Detect which cell encompasses the target text, then output its (x, y) center coordinate. 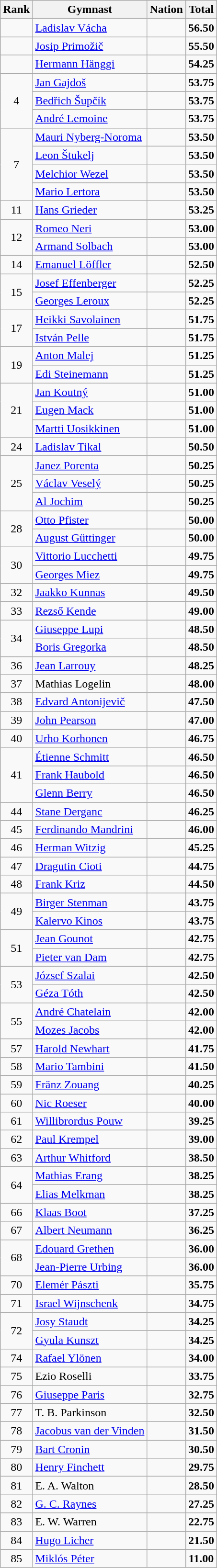
81 (16, 1486)
11 (16, 210)
4 (16, 101)
48.00 (201, 684)
Giuseppe Paris (90, 1395)
Josef Effenberger (90, 283)
Arthur Whitford (90, 1158)
Bedřich Šupčík (90, 101)
Klaas Boot (90, 1212)
45.25 (201, 848)
44.75 (201, 866)
Leon Štukelj (90, 155)
Václav Veselý (90, 483)
76 (16, 1395)
Nic Roeser (90, 1103)
Ladislav Tikal (90, 447)
47.00 (201, 720)
33.75 (201, 1376)
John Pearson (90, 720)
Mauri Nyberg-Noroma (90, 137)
Gyula Kunszt (90, 1340)
30 (16, 565)
Romeo Neri (90, 228)
53 (16, 984)
62 (16, 1139)
Anton Malej (90, 356)
41 (16, 775)
39.00 (201, 1139)
40 (16, 738)
24 (16, 447)
44 (16, 812)
55 (16, 1021)
Bart Cronin (90, 1449)
Glenn Berry (90, 793)
61 (16, 1121)
41.50 (201, 1066)
Emanuel Löffler (90, 265)
21.50 (201, 1540)
Melchior Wezel (90, 173)
Eugen Mack (90, 410)
52.50 (201, 265)
Total (201, 10)
István Pelle (90, 338)
Jan Koutný (90, 392)
39.25 (201, 1121)
Jean-Pierre Urbing (90, 1267)
68 (16, 1258)
Harold Newhart (90, 1048)
Mathias Logelin (90, 684)
28.50 (201, 1486)
Edouard Grethen (90, 1249)
47.50 (201, 702)
38.50 (201, 1158)
66 (16, 1212)
58 (16, 1066)
85 (16, 1558)
80 (16, 1467)
12 (16, 237)
49.00 (201, 611)
40.25 (201, 1084)
Pieter van Dam (90, 957)
22.75 (201, 1522)
Étienne Schmitt (90, 756)
G. C. Raynes (90, 1504)
56.50 (201, 28)
46.25 (201, 812)
28 (16, 529)
15 (16, 292)
59 (16, 1084)
Rafael Ylönen (90, 1358)
Vittorio Lucchetti (90, 556)
Frank Haubold (90, 775)
Mathias Erang (90, 1176)
Paul Krempel (90, 1139)
51 (16, 948)
Ferdinando Mandrini (90, 830)
77 (16, 1413)
34 (16, 638)
Mozes Jacobs (90, 1030)
35.75 (201, 1285)
21 (16, 410)
Giuseppe Lupi (90, 629)
78 (16, 1431)
75 (16, 1376)
Israel Wijnschenk (90, 1303)
Heikki Savolainen (90, 319)
E. A. Walton (90, 1486)
30.50 (201, 1449)
Frank Kriz (90, 884)
34.75 (201, 1303)
36 (16, 666)
Edvard Antonijevič (90, 702)
Martti Uosikkinen (90, 429)
37.25 (201, 1212)
Elias Melkman (90, 1194)
48 (16, 884)
54.25 (201, 64)
49.50 (201, 593)
53.25 (201, 210)
49 (16, 912)
Georges Leroux (90, 301)
Josy Staudt (90, 1321)
46.75 (201, 738)
41.75 (201, 1048)
August Güttinger (90, 538)
83 (16, 1522)
33 (16, 611)
40.00 (201, 1103)
Urho Korhonen (90, 738)
Birger Stenman (90, 902)
Edi Steinemann (90, 374)
46 (16, 848)
Georges Miez (90, 575)
Otto Pfister (90, 519)
Willibrordus Pouw (90, 1121)
József Szalai (90, 975)
63 (16, 1158)
45 (16, 830)
Ezio Roselli (90, 1376)
48.25 (201, 666)
39 (16, 720)
Jaakko Kunnas (90, 593)
27.25 (201, 1504)
T. B. Parkinson (90, 1413)
Albert Neumann (90, 1230)
47 (16, 866)
André Chatelain (90, 1012)
74 (16, 1358)
Hugo Licher (90, 1540)
Stane Derganc (90, 812)
46.00 (201, 830)
Jean Larrouy (90, 666)
72 (16, 1331)
Rank (16, 10)
Mario Tambini (90, 1066)
7 (16, 164)
Josip Primožič (90, 46)
Herman Witzig (90, 848)
25 (16, 483)
Jan Gajdoš (90, 82)
38 (16, 702)
Hans Grieder (90, 210)
Jean Gounot (90, 939)
64 (16, 1185)
Jacobus van der Vinden (90, 1431)
Rezső Kende (90, 611)
71 (16, 1303)
Kalervo Kinos (90, 921)
19 (16, 365)
Henry Finchett (90, 1467)
Elemér Pászti (90, 1285)
11.00 (201, 1558)
32 (16, 593)
E. W. Warren (90, 1522)
60 (16, 1103)
84 (16, 1540)
50.50 (201, 447)
79 (16, 1449)
67 (16, 1230)
55.50 (201, 46)
17 (16, 328)
Boris Gregorka (90, 647)
31.50 (201, 1431)
34.00 (201, 1358)
Géza Tóth (90, 993)
44.50 (201, 884)
Janez Porenta (90, 465)
Mario Lertora (90, 192)
Ladislav Vácha (90, 28)
Dragutin Cioti (90, 866)
Miklós Péter (90, 1558)
Armand Solbach (90, 247)
Gymnast (90, 10)
14 (16, 265)
Hermann Hänggi (90, 64)
82 (16, 1504)
36.25 (201, 1230)
32.50 (201, 1413)
32.75 (201, 1395)
29.75 (201, 1467)
37 (16, 684)
André Lemoine (90, 119)
57 (16, 1048)
Fränz Zouang (90, 1084)
Al Jochim (90, 501)
Nation (166, 10)
70 (16, 1285)
